From the cell containing the given text, extract its center point as (X, Y) coordinate. 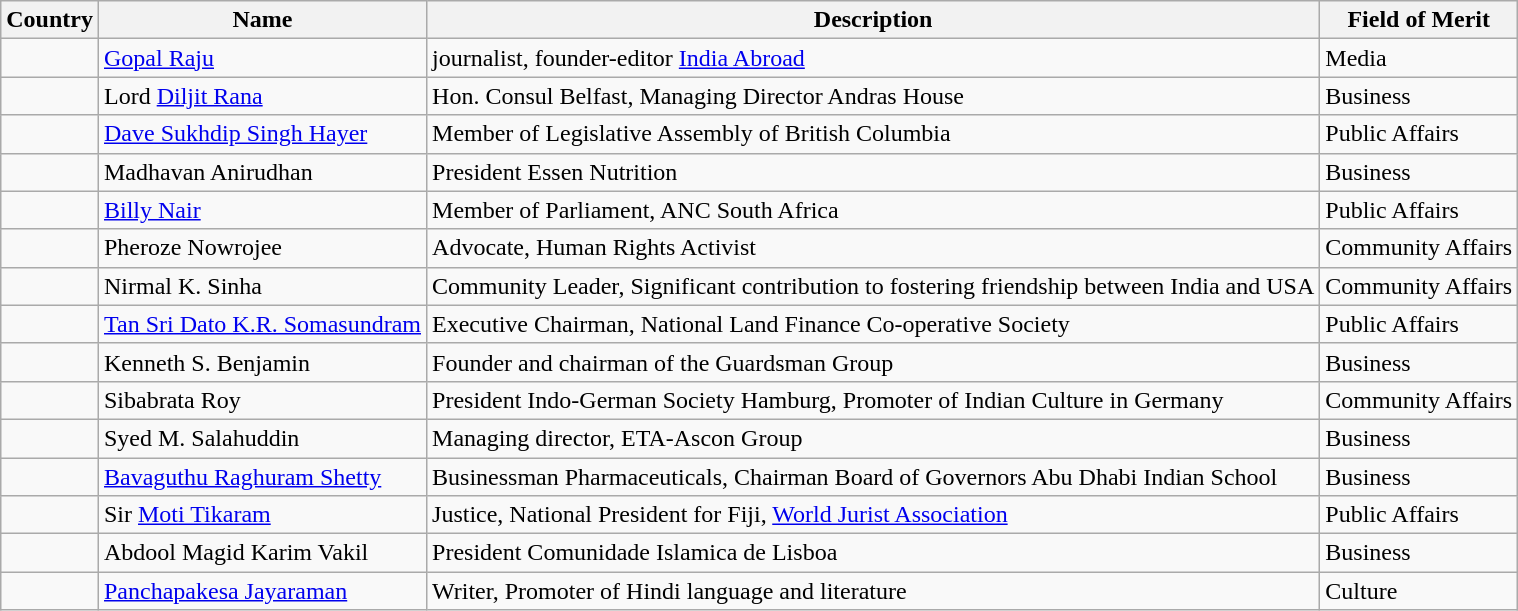
Justice, National President for Fiji, World Jurist Association (874, 515)
Community Leader, Significant contribution to fostering friendship between India and USA (874, 286)
Field of Merit (1419, 20)
Kenneth S. Benjamin (262, 362)
Media (1419, 58)
Sir Moti Tikaram (262, 515)
journalist, founder-editor India Abroad (874, 58)
Billy Nair (262, 210)
Sibabrata Roy (262, 400)
Culture (1419, 591)
Pheroze Nowrojee (262, 248)
Abdool Magid Karim Vakil (262, 553)
Panchapakesa Jayaraman (262, 591)
Bavaguthu Raghuram Shetty (262, 477)
Country (50, 20)
Nirmal K. Sinha (262, 286)
Description (874, 20)
Advocate, Human Rights Activist (874, 248)
Gopal Raju (262, 58)
Founder and chairman of the Guardsman Group (874, 362)
Lord Diljit Rana (262, 96)
President Indo-German Society Hamburg, Promoter of Indian Culture in Germany (874, 400)
Tan Sri Dato K.R. Somasundram (262, 324)
Syed M. Salahuddin (262, 438)
Writer, Promoter of Hindi language and literature (874, 591)
President Comunidade Islamica de Lisboa (874, 553)
Member of Parliament, ANC South Africa (874, 210)
Managing director, ETA-Ascon Group (874, 438)
Hon. Consul Belfast, Managing Director Andras House (874, 96)
President Essen Nutrition (874, 172)
Dave Sukhdip Singh Hayer (262, 134)
Executive Chairman, National Land Finance Co-operative Society (874, 324)
Member of Legislative Assembly of British Columbia (874, 134)
Madhavan Anirudhan (262, 172)
Name (262, 20)
Businessman Pharmaceuticals, Chairman Board of Governors Abu Dhabi Indian School (874, 477)
